Extract the [x, y] coordinate from the center of the cell holding the provided text.  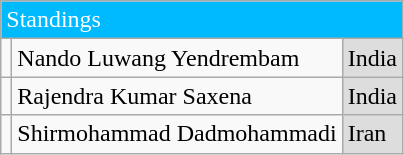
Standings [202, 20]
Rajendra Kumar Saxena [177, 96]
Nando Luwang Yendrembam [177, 58]
Iran [372, 134]
Shirmohammad Dadmohammadi [177, 134]
